Return (x, y) of the center of cell containing provided text 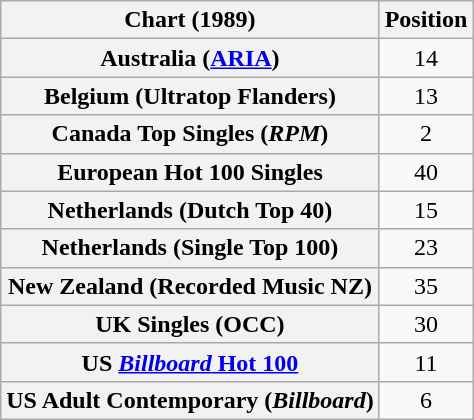
Canada Top Singles (RPM) (190, 134)
15 (426, 210)
6 (426, 400)
US Adult Contemporary (Billboard) (190, 400)
Chart (1989) (190, 20)
US Billboard Hot 100 (190, 362)
Position (426, 20)
35 (426, 286)
European Hot 100 Singles (190, 172)
14 (426, 58)
23 (426, 248)
2 (426, 134)
30 (426, 324)
Netherlands (Single Top 100) (190, 248)
Australia (ARIA) (190, 58)
New Zealand (Recorded Music NZ) (190, 286)
40 (426, 172)
UK Singles (OCC) (190, 324)
11 (426, 362)
Belgium (Ultratop Flanders) (190, 96)
Netherlands (Dutch Top 40) (190, 210)
13 (426, 96)
